From the cell containing the given text, extract its center point as [x, y] coordinate. 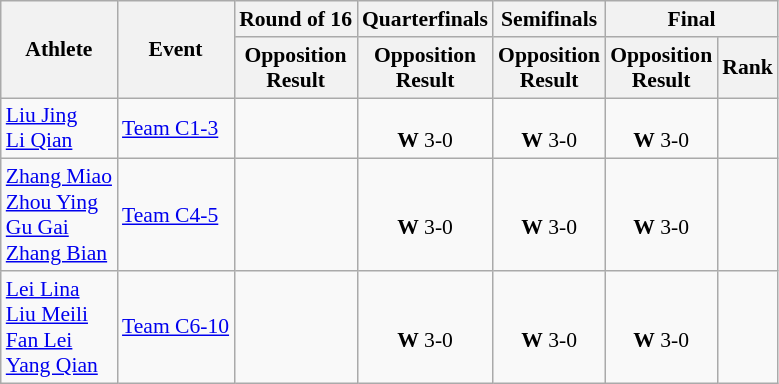
Zhang MiaoZhou YingGu GaiZhang Bian [59, 215]
Quarterfinals [425, 19]
Event [176, 50]
Final [692, 19]
Athlete [59, 50]
Team C6-10 [176, 327]
Team C4-5 [176, 215]
Team C1-3 [176, 128]
Round of 16 [296, 19]
Semifinals [549, 19]
Rank [748, 68]
Lei LinaLiu MeiliFan LeiYang Qian [59, 327]
Liu JingLi Qian [59, 128]
